Return [X, Y] of the center of cell containing provided text 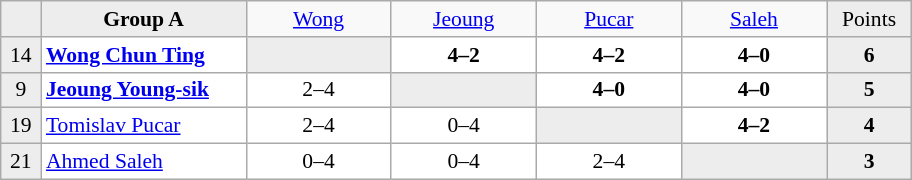
Pucar [608, 19]
Saleh [754, 19]
Wong Chun Ting [144, 55]
3 [868, 162]
21 [21, 162]
4 [868, 126]
9 [21, 90]
5 [868, 90]
Tomislav Pucar [144, 126]
Jeoung [464, 19]
Group A [144, 19]
Ahmed Saleh [144, 162]
14 [21, 55]
Points [868, 19]
Jeoung Young-sik [144, 90]
Wong [318, 19]
6 [868, 55]
19 [21, 126]
